Capture the cell that displays the provided text and extract its [x, y] central coordinate. 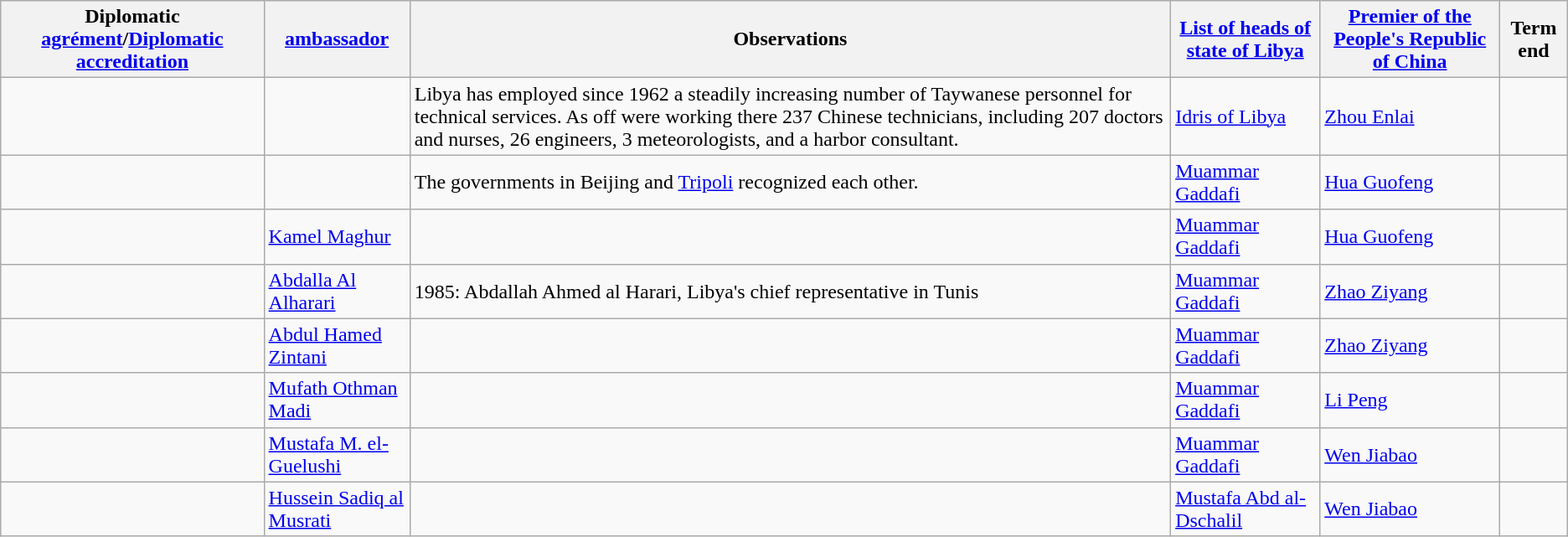
The governments in Beijing and Tripoli recognized each other. [790, 183]
Kamel Maghur [337, 236]
ambassador [337, 39]
Zhou Enlai [1411, 116]
Premier of the People's Republic of China [1411, 39]
Mufath Othman Madi [337, 400]
Mustafa Abd al-Dschalil [1246, 509]
Idris of Libya [1246, 116]
Li Peng [1411, 400]
Hussein Sadiq al Musrati [337, 509]
List of heads of state of Libya [1246, 39]
Diplomatic agrément/Diplomatic accreditation [132, 39]
Abdalla Al Alharari [337, 292]
Observations [790, 39]
Term end [1534, 39]
Mustafa M. el-Guelushi [337, 454]
1985: Abdallah Ahmed al Harari, Libya's chief representative in Tunis [790, 292]
Abdul Hamed Zintani [337, 345]
